Output the (x, y) coordinate of the center of the cell containing the given text.  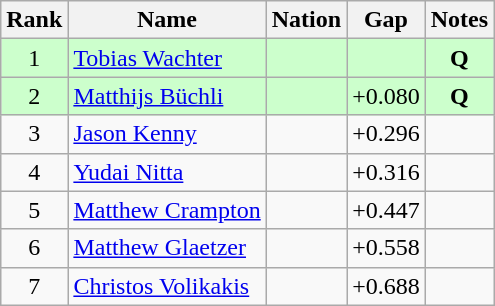
4 (34, 172)
1 (34, 58)
+0.447 (386, 210)
+0.316 (386, 172)
Gap (386, 20)
2 (34, 96)
Nation (306, 20)
Name (167, 20)
Rank (34, 20)
Matthew Glaetzer (167, 248)
Jason Kenny (167, 134)
+0.080 (386, 96)
Notes (459, 20)
Christos Volikakis (167, 286)
+0.558 (386, 248)
Matthew Crampton (167, 210)
3 (34, 134)
7 (34, 286)
Tobias Wachter (167, 58)
5 (34, 210)
6 (34, 248)
Yudai Nitta (167, 172)
+0.688 (386, 286)
Matthijs Büchli (167, 96)
+0.296 (386, 134)
